Pinpoint the cell where the given text exists, returning its (x, y) midpoint coordinate. 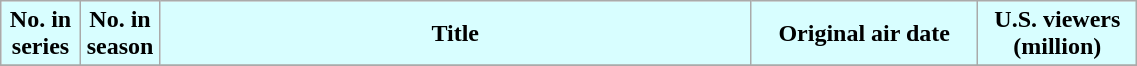
Title (456, 34)
No. inseries (41, 34)
No. inseason (120, 34)
Original air date (864, 34)
U.S. viewers(million) (1058, 34)
